Detect which cell encompasses the target text, then output its [x, y] center coordinate. 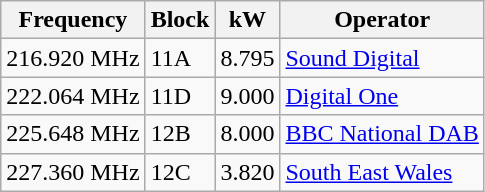
Frequency [73, 20]
12B [180, 134]
9.000 [248, 96]
8.000 [248, 134]
Digital One [382, 96]
222.064 MHz [73, 96]
11D [180, 96]
3.820 [248, 172]
kW [248, 20]
11A [180, 58]
South East Wales [382, 172]
12C [180, 172]
225.648 MHz [73, 134]
227.360 MHz [73, 172]
216.920 MHz [73, 58]
Operator [382, 20]
8.795 [248, 58]
Sound Digital [382, 58]
Block [180, 20]
BBC National DAB [382, 134]
